Output the (x, y) coordinate of the center of the cell containing the given text.  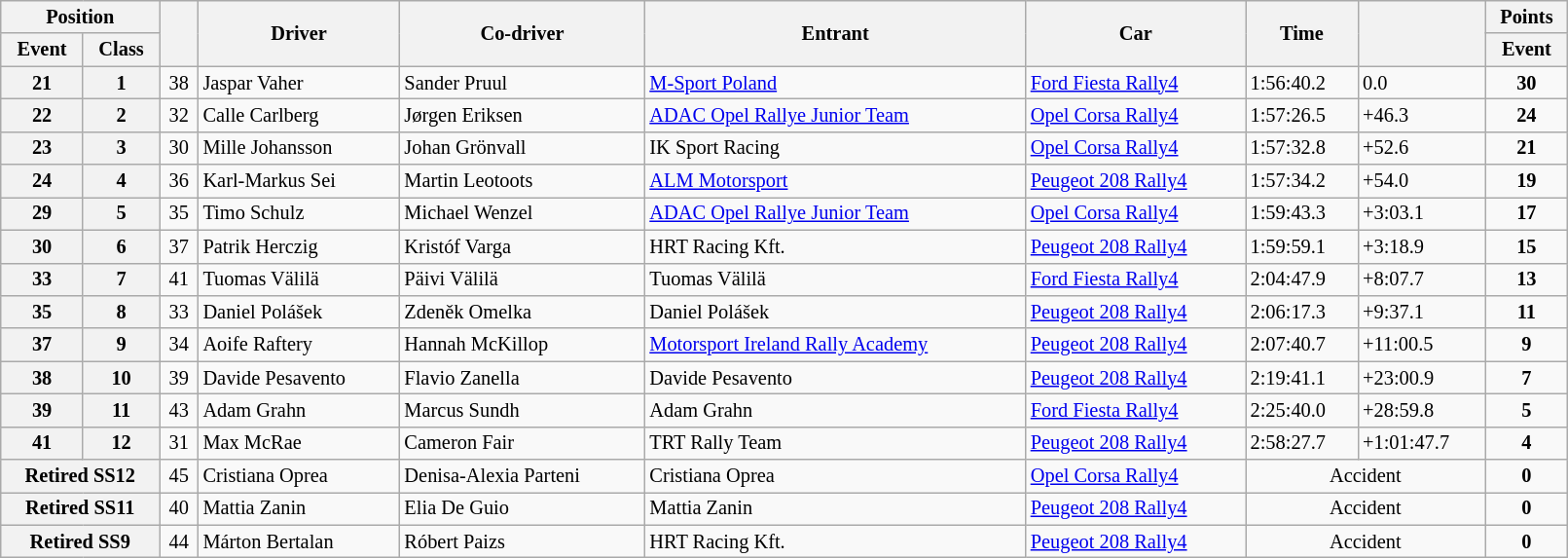
23 (43, 148)
Calle Carlberg (300, 115)
+46.3 (1421, 115)
Johan Grönvall (523, 148)
Mille Johansson (300, 148)
0.0 (1421, 83)
Jaspar Vaher (300, 83)
43 (179, 410)
Retired SS12 (80, 476)
6 (121, 246)
2:04:47.9 (1302, 279)
Max McRae (300, 443)
2:19:41.1 (1302, 378)
Motorsport Ireland Rally Academy (835, 345)
2:06:17.3 (1302, 312)
+8:07.7 (1421, 279)
+3:18.9 (1421, 246)
17 (1526, 213)
Timo Schulz (300, 213)
1:57:32.8 (1302, 148)
Time (1302, 33)
2:07:40.7 (1302, 345)
2 (121, 115)
Michael Wenzel (523, 213)
1 (121, 83)
15 (1526, 246)
Co-driver (523, 33)
34 (179, 345)
3 (121, 148)
Patrik Herczig (300, 246)
31 (179, 443)
Points (1526, 17)
10 (121, 378)
45 (179, 476)
TRT Rally Team (835, 443)
1:56:40.2 (1302, 83)
Cameron Fair (523, 443)
Päivi Välilä (523, 279)
Aoife Raftery (300, 345)
22 (43, 115)
Flavio Zanella (523, 378)
29 (43, 213)
+9:37.1 (1421, 312)
+54.0 (1421, 181)
+28:59.8 (1421, 410)
Driver (300, 33)
+52.6 (1421, 148)
1:57:26.5 (1302, 115)
+11:00.5 (1421, 345)
Zdeněk Omelka (523, 312)
M-Sport Poland (835, 83)
ALM Motorsport (835, 181)
Entrant (835, 33)
1:57:34.2 (1302, 181)
Karl-Markus Sei (300, 181)
Márton Bertalan (300, 541)
+3:03.1 (1421, 213)
2:25:40.0 (1302, 410)
1:59:43.3 (1302, 213)
44 (179, 541)
Denisa-Alexia Parteni (523, 476)
IK Sport Racing (835, 148)
8 (121, 312)
+1:01:47.7 (1421, 443)
2:58:27.7 (1302, 443)
Elia De Guio (523, 508)
Position (80, 17)
19 (1526, 181)
Retired SS11 (80, 508)
Marcus Sundh (523, 410)
Kristóf Varga (523, 246)
Róbert Paizs (523, 541)
Car (1136, 33)
Class (121, 50)
+23:00.9 (1421, 378)
Jørgen Eriksen (523, 115)
Retired SS9 (80, 541)
40 (179, 508)
32 (179, 115)
13 (1526, 279)
1:59:59.1 (1302, 246)
12 (121, 443)
Hannah McKillop (523, 345)
Sander Pruul (523, 83)
36 (179, 181)
Martin Leotoots (523, 181)
